From the cell containing the given text, extract its center point as (X, Y) coordinate. 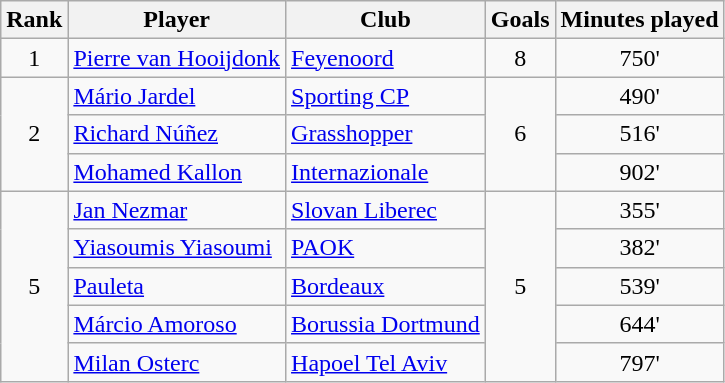
797' (640, 362)
Slovan Liberec (386, 210)
Player (177, 20)
Jan Nezmar (177, 210)
Márcio Amoroso (177, 324)
Club (386, 20)
516' (640, 134)
Sporting CP (386, 96)
8 (520, 58)
Internazionale (386, 172)
Borussia Dortmund (386, 324)
490' (640, 96)
2 (34, 134)
Feyenoord (386, 58)
Yiasoumis Yiasoumi (177, 248)
Pierre van Hooijdonk (177, 58)
Mário Jardel (177, 96)
Rank (34, 20)
Grasshopper (386, 134)
Minutes played (640, 20)
PAOK (386, 248)
644' (640, 324)
1 (34, 58)
Richard Núñez (177, 134)
Goals (520, 20)
750' (640, 58)
Milan Osterc (177, 362)
Bordeaux (386, 286)
355' (640, 210)
Mohamed Kallon (177, 172)
902' (640, 172)
539' (640, 286)
6 (520, 134)
Pauleta (177, 286)
382' (640, 248)
Hapoel Tel Aviv (386, 362)
